Output the (X, Y) coordinate of the center of the cell containing the given text.  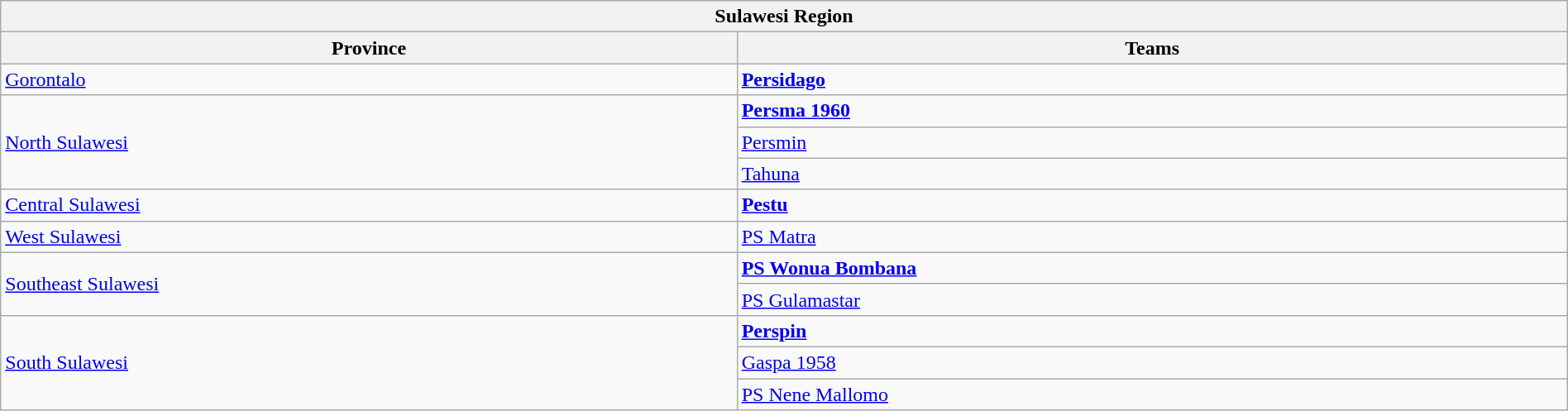
PS Matra (1152, 237)
Sulawesi Region (784, 17)
Persidago (1152, 79)
West Sulawesi (369, 237)
Central Sulawesi (369, 205)
North Sulawesi (369, 142)
Tahuna (1152, 174)
Persmin (1152, 142)
Southeast Sulawesi (369, 284)
Perspin (1152, 331)
Province (369, 48)
PS Gulamastar (1152, 299)
Pestu (1152, 205)
Teams (1152, 48)
Gorontalo (369, 79)
Gaspa 1958 (1152, 362)
South Sulawesi (369, 362)
PS Nene Mallomo (1152, 394)
Persma 1960 (1152, 111)
PS Wonua Bombana (1152, 268)
